For the text-containing cell, return its midpoint in [X, Y] coordinate format. 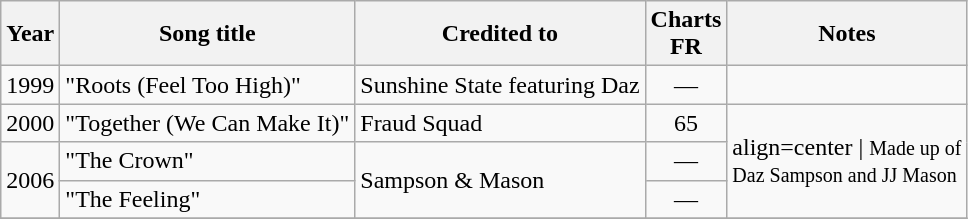
"The Crown" [208, 161]
2000 [30, 123]
Sampson & Mason [500, 180]
Charts FR [686, 34]
2006 [30, 180]
Credited to [500, 34]
Year [30, 34]
Song title [208, 34]
align=center | Made up of Daz Sampson and JJ Mason [847, 161]
65 [686, 123]
Sunshine State featuring Daz [500, 85]
"Together (We Can Make It)" [208, 123]
Notes [847, 34]
"Roots (Feel Too High)" [208, 85]
"The Feeling" [208, 199]
1999 [30, 85]
Fraud Squad [500, 123]
